Find where the given text appears and provide that cell's center as [X, Y] coordinate. 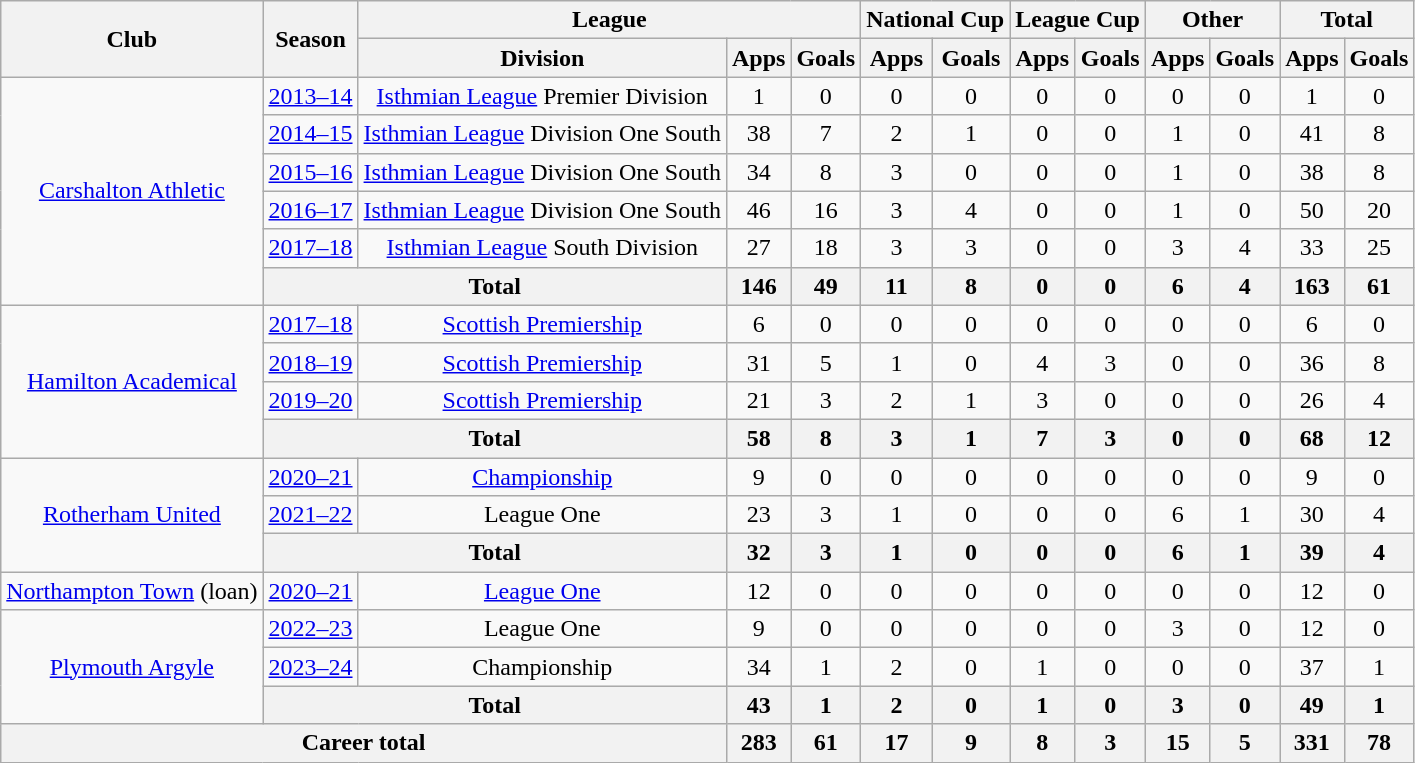
League Cup [1078, 20]
32 [758, 553]
National Cup [936, 20]
58 [758, 438]
2018–19 [310, 362]
26 [1312, 400]
21 [758, 400]
Rotherham United [132, 515]
Division [542, 58]
30 [1312, 515]
33 [1312, 248]
Isthmian League South Division [542, 248]
Carshalton Athletic [132, 191]
23 [758, 515]
27 [758, 248]
20 [1379, 210]
18 [826, 248]
331 [1312, 743]
16 [826, 210]
Northampton Town (loan) [132, 591]
15 [1177, 743]
League [610, 20]
78 [1379, 743]
Isthmian League Premier Division [542, 96]
2022–23 [310, 629]
39 [1312, 553]
283 [758, 743]
146 [758, 286]
Hamilton Academical [132, 381]
37 [1312, 667]
Other [1212, 20]
25 [1379, 248]
17 [897, 743]
2015–16 [310, 172]
Season [310, 39]
Career total [364, 743]
2013–14 [310, 96]
2019–20 [310, 400]
2014–15 [310, 134]
68 [1312, 438]
36 [1312, 362]
163 [1312, 286]
11 [897, 286]
2016–17 [310, 210]
Club [132, 39]
Plymouth Argyle [132, 667]
43 [758, 705]
46 [758, 210]
31 [758, 362]
2023–24 [310, 667]
50 [1312, 210]
2021–22 [310, 515]
41 [1312, 134]
